Extract the [X, Y] coordinate from the center of the cell holding the provided text.  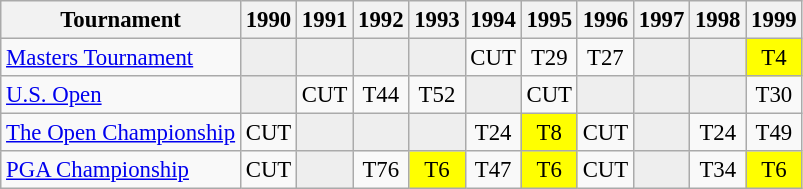
T76 [381, 170]
1991 [325, 20]
Tournament [121, 20]
T49 [774, 133]
T4 [774, 58]
T30 [774, 95]
T47 [493, 170]
1999 [774, 20]
1995 [549, 20]
Masters Tournament [121, 58]
1992 [381, 20]
T8 [549, 133]
1994 [493, 20]
PGA Championship [121, 170]
1997 [661, 20]
1998 [718, 20]
T52 [437, 95]
1993 [437, 20]
The Open Championship [121, 133]
T44 [381, 95]
1990 [268, 20]
1996 [605, 20]
T29 [549, 58]
T34 [718, 170]
U.S. Open [121, 95]
T27 [605, 58]
